Extract the (x, y) coordinate from the center of the cell holding the provided text.  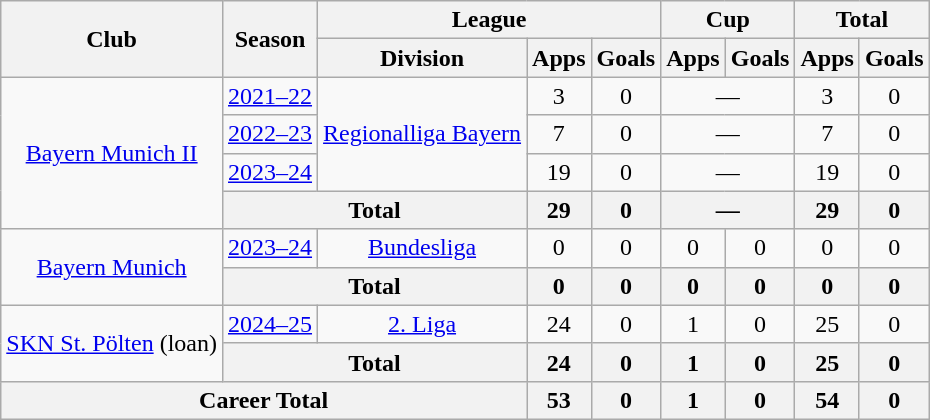
Bayern Munich (112, 267)
Bayern Munich II (112, 153)
Bundesliga (422, 248)
2024–25 (270, 324)
League (490, 20)
Career Total (264, 400)
Club (112, 39)
Division (422, 58)
2021–22 (270, 96)
2. Liga (422, 324)
Cup (728, 20)
2022–23 (270, 134)
Regionalliga Bayern (422, 134)
54 (827, 400)
53 (559, 400)
SKN St. Pölten (loan) (112, 343)
Season (270, 39)
